Provide the [X, Y] coordinate of the cell's center where the given text is located.  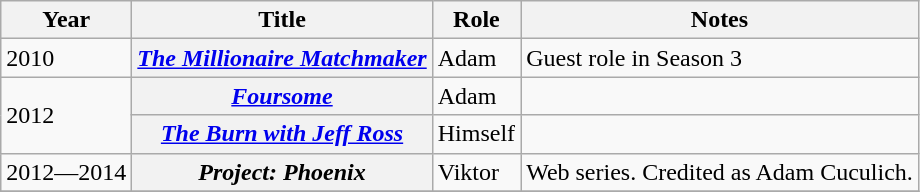
2012 [66, 115]
The Burn with Jeff Ross [282, 134]
Himself [476, 134]
Guest role in Season 3 [720, 58]
Title [282, 20]
Web series. Credited as Adam Cuculich. [720, 172]
The Millionaire Matchmaker [282, 58]
Viktor [476, 172]
2010 [66, 58]
Foursome [282, 96]
Project: Phoenix [282, 172]
Year [66, 20]
Notes [720, 20]
2012—2014 [66, 172]
Role [476, 20]
